Pinpoint the cell where the given text exists, returning its (X, Y) midpoint coordinate. 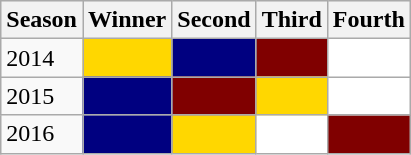
2014 (42, 58)
2015 (42, 96)
Winner (126, 20)
Second (214, 20)
Fourth (368, 20)
Third (292, 20)
Season (42, 20)
2016 (42, 134)
